From the cell containing the given text, extract its center point as [x, y] coordinate. 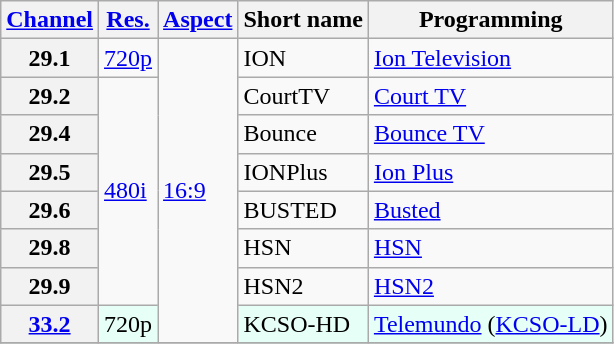
29.1 [50, 58]
29.5 [50, 172]
480i [128, 191]
Ion Television [490, 58]
29.8 [50, 248]
Bounce [303, 134]
BUSTED [303, 210]
ION [303, 58]
33.2 [50, 324]
KCSO-HD [303, 324]
Channel [50, 20]
29.4 [50, 134]
CourtTV [303, 96]
Aspect [198, 20]
Telemundo (KCSO-LD) [490, 324]
29.6 [50, 210]
Programming [490, 20]
Busted [490, 210]
16:9 [198, 191]
29.9 [50, 286]
Res. [128, 20]
Court TV [490, 96]
Ion Plus [490, 172]
Bounce TV [490, 134]
Short name [303, 20]
IONPlus [303, 172]
29.2 [50, 96]
